Find where the given text appears and provide that cell's center as (X, Y) coordinate. 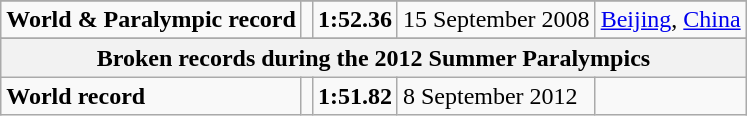
World record (152, 96)
15 September 2008 (496, 20)
1:52.36 (354, 20)
1:51.82 (354, 96)
Broken records during the 2012 Summer Paralympics (374, 58)
8 September 2012 (496, 96)
Beijing, China (670, 20)
World & Paralympic record (152, 20)
